Capture the cell that displays the provided text and extract its (X, Y) central coordinate. 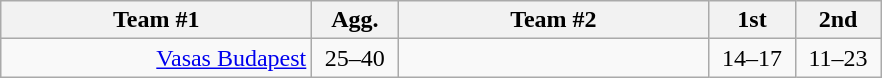
11–23 (838, 58)
Team #2 (554, 20)
Vasas Budapest (156, 58)
14–17 (752, 58)
25–40 (355, 58)
2nd (838, 20)
Team #1 (156, 20)
1st (752, 20)
Agg. (355, 20)
